Scan for the cell matching the given text and deliver its [x, y] coordinate at center. 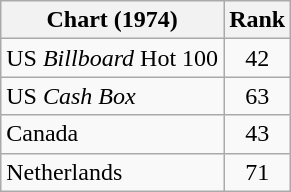
71 [258, 172]
Canada [112, 134]
43 [258, 134]
42 [258, 58]
Chart (1974) [112, 20]
Netherlands [112, 172]
Rank [258, 20]
63 [258, 96]
US Cash Box [112, 96]
US Billboard Hot 100 [112, 58]
